Search for the cell housing the specified text and yield its [x, y] center coordinate. 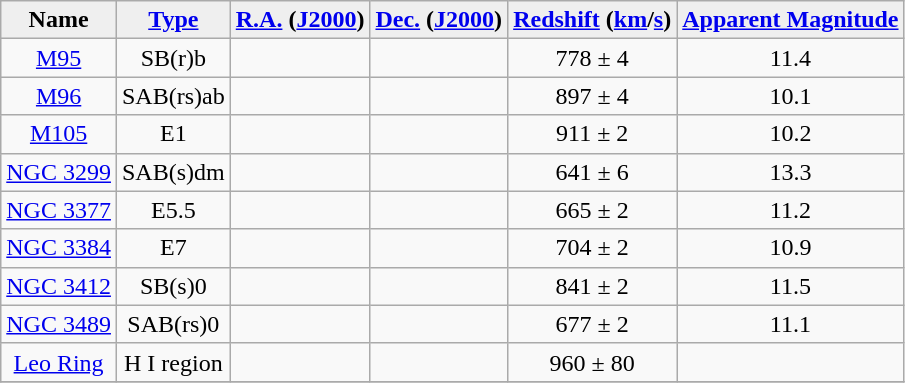
SB(s)0 [173, 286]
H I region [173, 362]
M105 [59, 134]
641 ± 6 [592, 172]
10.9 [790, 248]
Apparent Magnitude [790, 20]
E5.5 [173, 210]
13.3 [790, 172]
NGC 3384 [59, 248]
E7 [173, 248]
SAB(s)dm [173, 172]
Name [59, 20]
11.2 [790, 210]
NGC 3489 [59, 324]
NGC 3412 [59, 286]
Dec. (J2000) [439, 20]
Type [173, 20]
R.A. (J2000) [300, 20]
960 ± 80 [592, 362]
SAB(rs)ab [173, 96]
841 ± 2 [592, 286]
Redshift (km/s) [592, 20]
11.5 [790, 286]
778 ± 4 [592, 58]
NGC 3299 [59, 172]
M96 [59, 96]
11.1 [790, 324]
665 ± 2 [592, 210]
897 ± 4 [592, 96]
911 ± 2 [592, 134]
NGC 3377 [59, 210]
10.1 [790, 96]
11.4 [790, 58]
E1 [173, 134]
704 ± 2 [592, 248]
10.2 [790, 134]
Leo Ring [59, 362]
677 ± 2 [592, 324]
M95 [59, 58]
SB(r)b [173, 58]
SAB(rs)0 [173, 324]
